Search for the cell housing the specified text and yield its (X, Y) center coordinate. 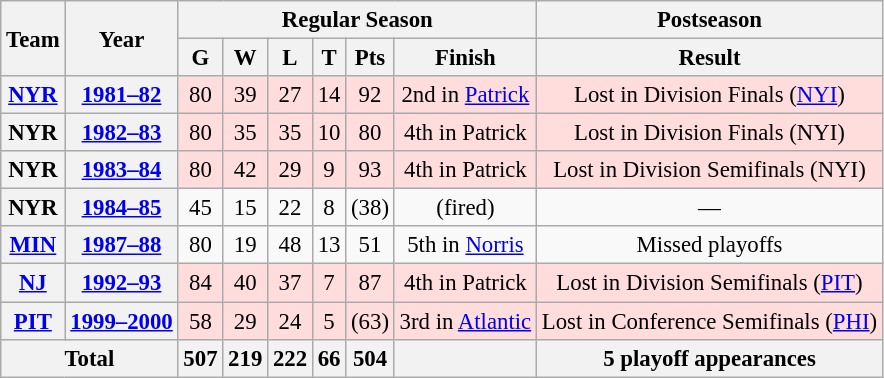
10 (328, 133)
(63) (370, 321)
Finish (465, 58)
5 (328, 321)
Result (710, 58)
5 playoff appearances (710, 358)
G (200, 58)
NJ (33, 283)
219 (246, 358)
1987–88 (122, 245)
2nd in Patrick (465, 95)
MIN (33, 245)
1981–82 (122, 95)
14 (328, 95)
3rd in Atlantic (465, 321)
15 (246, 208)
1982–83 (122, 133)
— (710, 208)
84 (200, 283)
Total (90, 358)
504 (370, 358)
1983–84 (122, 170)
1992–93 (122, 283)
13 (328, 245)
(38) (370, 208)
T (328, 58)
1984–85 (122, 208)
19 (246, 245)
8 (328, 208)
58 (200, 321)
42 (246, 170)
W (246, 58)
507 (200, 358)
5th in Norris (465, 245)
Missed playoffs (710, 245)
1999–2000 (122, 321)
48 (290, 245)
24 (290, 321)
39 (246, 95)
9 (328, 170)
7 (328, 283)
Lost in Conference Semifinals (PHI) (710, 321)
22 (290, 208)
40 (246, 283)
51 (370, 245)
Postseason (710, 20)
37 (290, 283)
Regular Season (357, 20)
L (290, 58)
Team (33, 38)
93 (370, 170)
87 (370, 283)
92 (370, 95)
66 (328, 358)
222 (290, 358)
Pts (370, 58)
Lost in Division Semifinals (PIT) (710, 283)
45 (200, 208)
Lost in Division Semifinals (NYI) (710, 170)
PIT (33, 321)
Year (122, 38)
(fired) (465, 208)
27 (290, 95)
